For the text-containing cell, return its midpoint in [x, y] coordinate format. 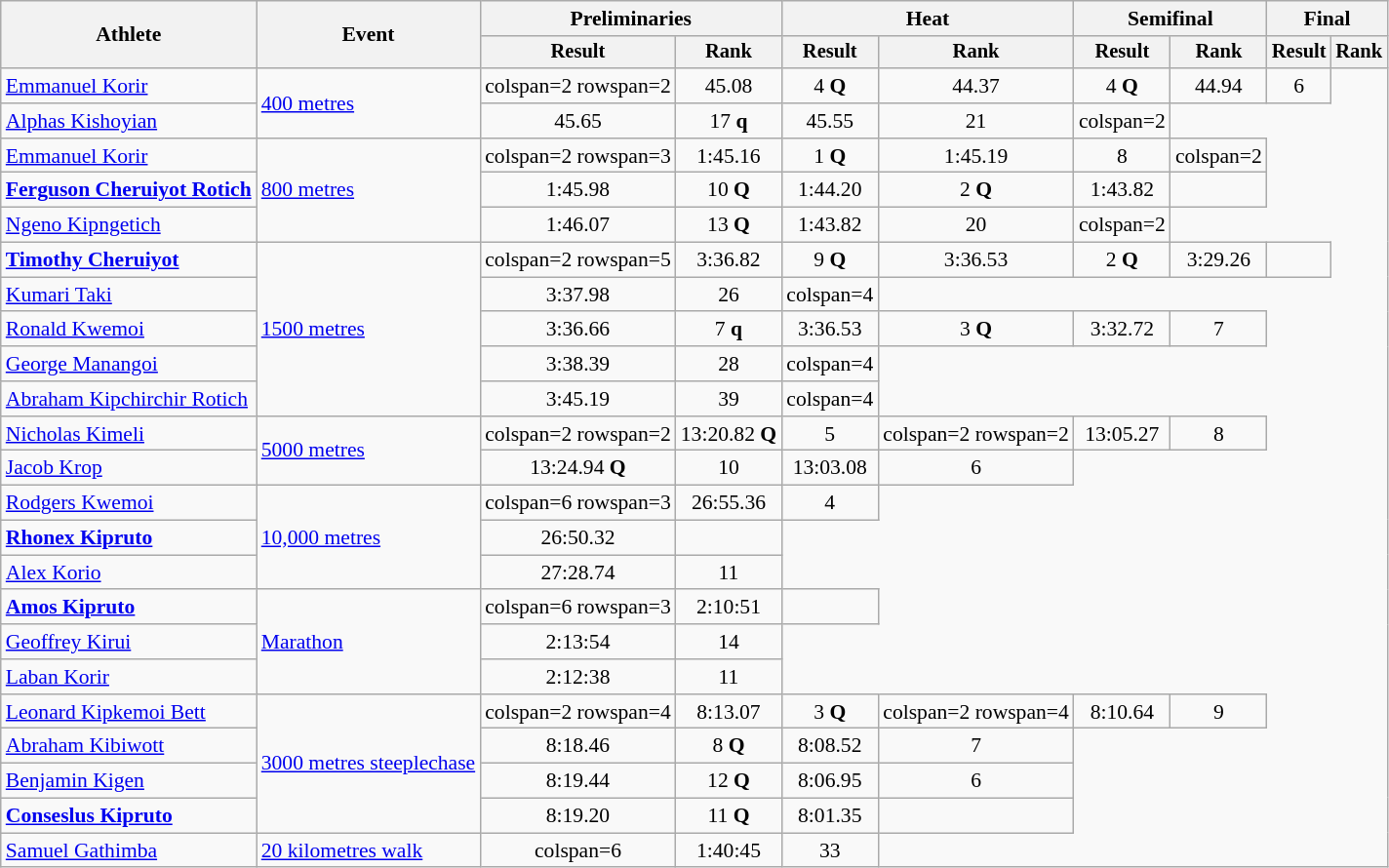
Ferguson Cheruiyot Rotich [129, 190]
26 [729, 295]
Timothy Cheruiyot [129, 260]
1500 metres [369, 330]
Alphas Kishoyian [129, 121]
3:37.98 [577, 295]
7 q [729, 330]
3:36.66 [577, 330]
8:10.64 [1122, 712]
1:45.98 [577, 190]
28 [729, 364]
Nicholas Kimeli [129, 434]
3:45.19 [577, 399]
10 Q [729, 190]
8:18.46 [577, 746]
Athlete [129, 35]
8:01.35 [829, 816]
Abraham Kipchirchir Rotich [129, 399]
1:46.07 [577, 225]
3:32.72 [1122, 330]
1:45.19 [975, 156]
20 kilometres walk [369, 850]
2:13:54 [577, 642]
10 [729, 468]
colspan=2 rowspan=5 [577, 260]
9 Q [829, 260]
2:10:51 [729, 608]
21 [975, 121]
Preliminaries [630, 19]
13 Q [729, 225]
5000 metres [369, 451]
2:12:38 [577, 677]
8:19.44 [577, 781]
8:19.20 [577, 816]
1:40:45 [729, 850]
17 q [729, 121]
Leonard Kipkemoi Bett [129, 712]
George Manangoi [129, 364]
44.37 [975, 86]
14 [729, 642]
44.94 [1219, 86]
8:08.52 [829, 746]
20 [975, 225]
Benjamin Kigen [129, 781]
Conseslus Kipruto [129, 816]
Kumari Taki [129, 295]
3:36.82 [729, 260]
Rodgers Kwemoi [129, 503]
26:55.36 [729, 503]
Rhonex Kipruto [129, 538]
Alex Korio [129, 572]
8 Q [729, 746]
26:50.32 [577, 538]
3000 metres steeplechase [369, 764]
Laban Korir [129, 677]
13:20.82 Q [729, 434]
13:05.27 [1122, 434]
27:28.74 [577, 572]
8:13.07 [729, 712]
45.65 [577, 121]
colspan=6 [577, 850]
45.55 [829, 121]
9 [1219, 712]
45.08 [729, 86]
Marathon [369, 642]
Semifinal [1171, 19]
Abraham Kibiwott [129, 746]
3:29.26 [1219, 260]
800 metres [369, 191]
33 [829, 850]
13:03.08 [829, 468]
Final [1327, 19]
12 Q [729, 781]
1:45.16 [729, 156]
Samuel Gathimba [129, 850]
4 [829, 503]
8:06.95 [829, 781]
1:44.20 [829, 190]
39 [729, 399]
400 metres [369, 103]
5 [829, 434]
3:38.39 [577, 364]
Ngeno Kipngetich [129, 225]
Geoffrey Kirui [129, 642]
colspan=2 rowspan=3 [577, 156]
13:24.94 Q [577, 468]
Jacob Krop [129, 468]
Heat [928, 19]
1 Q [829, 156]
Amos Kipruto [129, 608]
11 Q [729, 816]
Ronald Kwemoi [129, 330]
Event [369, 35]
10,000 metres [369, 538]
